For the text-containing cell, return its midpoint in [X, Y] coordinate format. 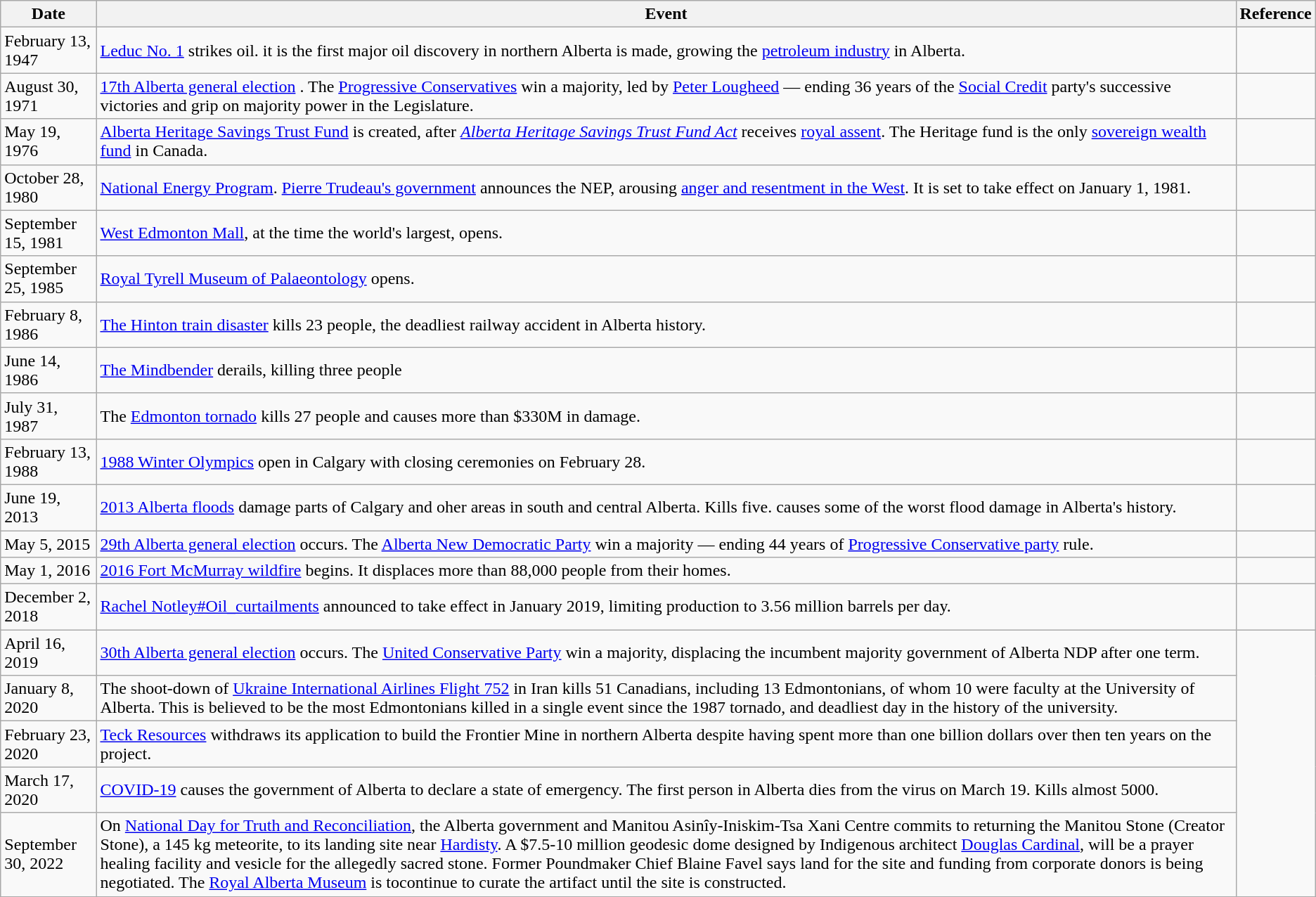
Reference [1275, 14]
February 13, 1988 [49, 461]
July 31, 1987 [49, 416]
May 5, 2015 [49, 543]
August 30, 1971 [49, 96]
Rachel Notley#Oil_curtailments announced to take effect in January 2019, limiting production to 3.56 million barrels per day. [666, 607]
Event [666, 14]
Date [49, 14]
Royal Tyrell Museum of Palaeontology opens. [666, 278]
29th Alberta general election occurs. The Alberta New Democratic Party win a majority — ending 44 years of Progressive Conservative party rule. [666, 543]
December 2, 2018 [49, 607]
October 28, 1980 [49, 187]
2016 Fort McMurray wildfire begins. It displaces more than 88,000 people from their homes. [666, 571]
May 1, 2016 [49, 571]
West Edmonton Mall, at the time the world's largest, opens. [666, 233]
March 17, 2020 [49, 790]
April 16, 2019 [49, 652]
Leduc No. 1 strikes oil. it is the first major oil discovery in northern Alberta is made, growing the petroleum industry in Alberta. [666, 51]
May 19, 1976 [49, 142]
February 13, 1947 [49, 51]
The Hinton train disaster kills 23 people, the deadliest railway accident in Alberta history. [666, 325]
February 8, 1986 [49, 325]
February 23, 2020 [49, 744]
The Edmonton tornado kills 27 people and causes more than $330M in damage. [666, 416]
June 19, 2013 [49, 508]
1988 Winter Olympics open in Calgary with closing ceremonies on February 28. [666, 461]
September 30, 2022 [49, 855]
June 14, 1986 [49, 370]
September 15, 1981 [49, 233]
January 8, 2020 [49, 699]
September 25, 1985 [49, 278]
The Mindbender derails, killing three people [666, 370]
